Find where the given text appears and provide that cell's center as (x, y) coordinate. 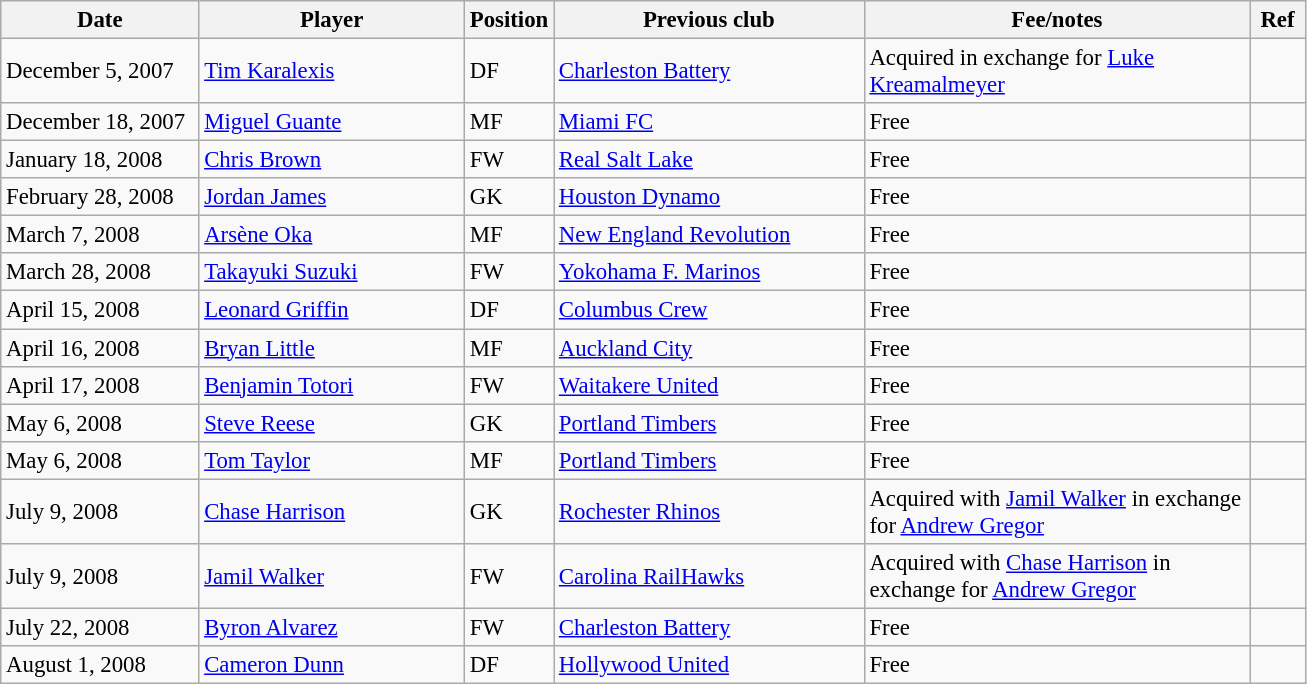
Steve Reese (332, 423)
Ref (1278, 20)
April 16, 2008 (100, 348)
Position (508, 20)
Columbus Crew (710, 310)
Leonard Griffin (332, 310)
Jamil Walker (332, 576)
Houston Dynamo (710, 197)
Yokohama F. Marinos (710, 273)
Auckland City (710, 348)
Miguel Guante (332, 122)
July 22, 2008 (100, 627)
December 18, 2007 (100, 122)
Date (100, 20)
Hollywood United (710, 665)
Takayuki Suzuki (332, 273)
Arsène Oka (332, 235)
April 17, 2008 (100, 385)
Chris Brown (332, 160)
Rochester Rhinos (710, 512)
Player (332, 20)
January 18, 2008 (100, 160)
Chase Harrison (332, 512)
Cameron Dunn (332, 665)
February 28, 2008 (100, 197)
Acquired in exchange for Luke Kreamalmeyer (1057, 72)
Carolina RailHawks (710, 576)
August 1, 2008 (100, 665)
Real Salt Lake (710, 160)
March 28, 2008 (100, 273)
Fee/notes (1057, 20)
Acquired with Jamil Walker in exchange for Andrew Gregor (1057, 512)
Byron Alvarez (332, 627)
Miami FC (710, 122)
April 15, 2008 (100, 310)
Waitakere United (710, 385)
Tom Taylor (332, 460)
Benjamin Totori (332, 385)
March 7, 2008 (100, 235)
New England Revolution (710, 235)
Previous club (710, 20)
Tim Karalexis (332, 72)
December 5, 2007 (100, 72)
Acquired with Chase Harrison in exchange for Andrew Gregor (1057, 576)
Bryan Little (332, 348)
Jordan James (332, 197)
